Capture the cell that displays the provided text and extract its (x, y) central coordinate. 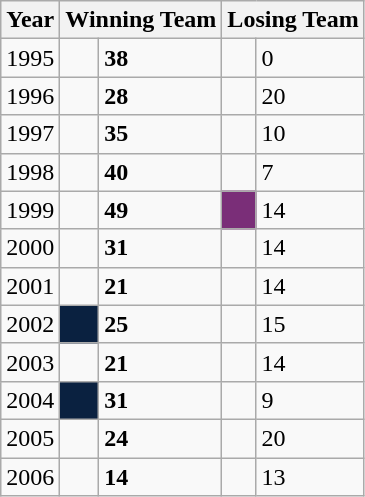
Year (30, 20)
49 (160, 210)
40 (160, 172)
1998 (30, 172)
7 (310, 172)
25 (160, 324)
Losing Team (293, 20)
1997 (30, 134)
Winning Team (141, 20)
10 (310, 134)
2002 (30, 324)
38 (160, 58)
28 (160, 96)
13 (310, 477)
35 (160, 134)
2003 (30, 362)
2005 (30, 438)
24 (160, 438)
2006 (30, 477)
0 (310, 58)
2001 (30, 286)
2004 (30, 400)
2000 (30, 248)
15 (310, 324)
9 (310, 400)
1995 (30, 58)
1999 (30, 210)
1996 (30, 96)
